Pinpoint the cell where the given text exists, returning its (X, Y) midpoint coordinate. 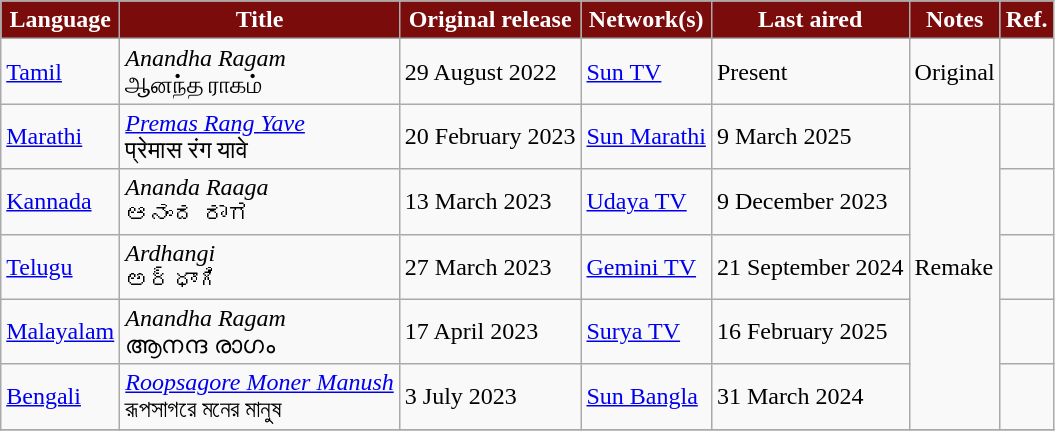
Kannada (60, 202)
Telugu (60, 266)
Ananda Raaga ಆನಂದ ರಾಗ (260, 202)
Premas Rang Yave प्रेमास रंग यावे (260, 136)
Last aired (810, 20)
Bengali (60, 396)
17 April 2023 (490, 332)
3 July 2023 (490, 396)
Sun Bangla (646, 396)
Marathi (60, 136)
Ardhangi అర్ధాంగి (260, 266)
Remake (954, 266)
Surya TV (646, 332)
31 March 2024 (810, 396)
Language (60, 20)
Title (260, 20)
Ref. (1026, 20)
20 February 2023 (490, 136)
Gemini TV (646, 266)
29 August 2022 (490, 72)
Notes (954, 20)
Original release (490, 20)
Udaya TV (646, 202)
16 February 2025 (810, 332)
Anandha Ragam ആനന്ദ രാഗം (260, 332)
Malayalam (60, 332)
Anandha Ragam ஆனந்த ராகம் (260, 72)
21 September 2024 (810, 266)
9 March 2025 (810, 136)
Original (954, 72)
27 March 2023 (490, 266)
Tamil (60, 72)
Present (810, 72)
9 December 2023 (810, 202)
Sun Marathi (646, 136)
13 March 2023 (490, 202)
Sun TV (646, 72)
Roopsagore Moner Manush রূপসাগরে মনের মানুষ (260, 396)
Network(s) (646, 20)
